Pinpoint the cell where the given text exists, returning its [X, Y] midpoint coordinate. 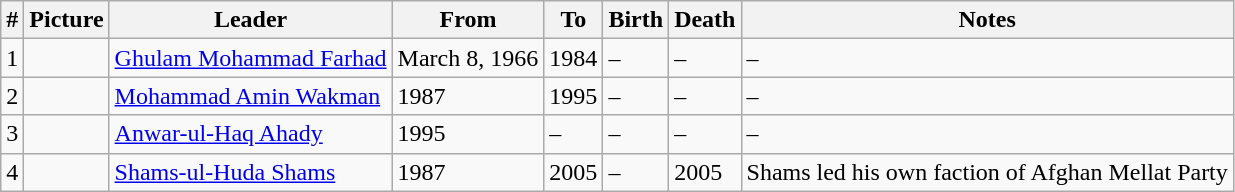
Ghulam Mohammad Farhad [250, 58]
Picture [66, 20]
1984 [574, 58]
2 [12, 96]
From [468, 20]
Death [705, 20]
Mohammad Amin Wakman [250, 96]
To [574, 20]
4 [12, 172]
1 [12, 58]
Shams led his own faction of Afghan Mellat Party [987, 172]
Leader [250, 20]
Notes [987, 20]
# [12, 20]
3 [12, 134]
Anwar-ul-Haq Ahady [250, 134]
March 8, 1966 [468, 58]
Birth [636, 20]
Shams-ul-Huda Shams [250, 172]
